Provide the (X, Y) coordinate of the cell's center where the given text is located.  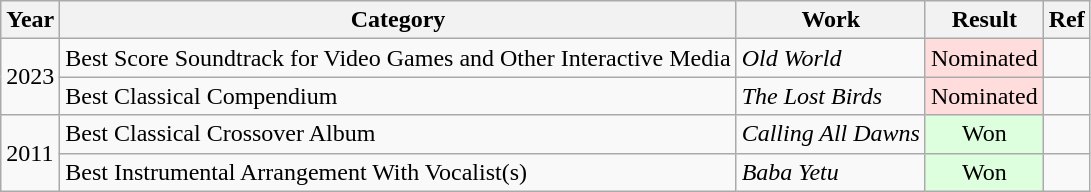
Ref (1066, 20)
2011 (30, 153)
Best Instrumental Arrangement With Vocalist(s) (398, 172)
Year (30, 20)
Baba Yetu (830, 172)
Category (398, 20)
The Lost Birds (830, 96)
2023 (30, 77)
Best Classical Crossover Album (398, 134)
Work (830, 20)
Best Classical Compendium (398, 96)
Best Score Soundtrack for Video Games and Other Interactive Media (398, 58)
Calling All Dawns (830, 134)
Result (984, 20)
Old World (830, 58)
